Return [X, Y] of the center of cell containing provided text 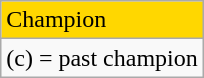
(c) = past champion [102, 58]
Champion [102, 20]
